Detect which cell encompasses the target text, then output its [x, y] center coordinate. 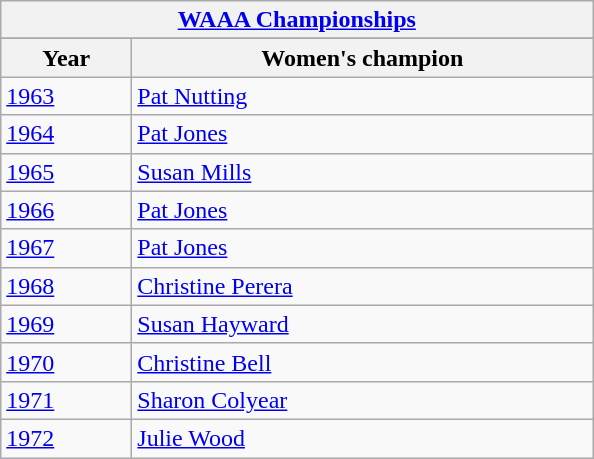
Susan Mills [362, 172]
1971 [66, 400]
1963 [66, 96]
WAAA Championships [297, 20]
Year [66, 58]
Women's champion [362, 58]
1967 [66, 248]
1964 [66, 134]
Susan Hayward [362, 324]
Julie Wood [362, 438]
Sharon Colyear [362, 400]
Christine Perera [362, 286]
1970 [66, 362]
1968 [66, 286]
1965 [66, 172]
Pat Nutting [362, 96]
1966 [66, 210]
1969 [66, 324]
Christine Bell [362, 362]
1972 [66, 438]
